Identify which cell holds the provided text, then report its (x, y) central coordinate. 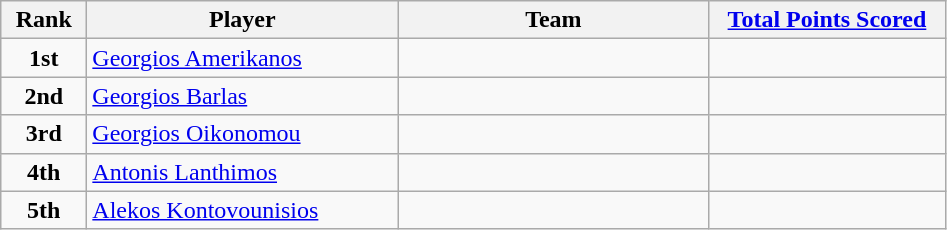
Antonis Lanthimos (242, 172)
Georgios Barlas (242, 96)
1st (44, 58)
3rd (44, 134)
Georgios Oikonomou (242, 134)
5th (44, 210)
Team (554, 20)
Alekos Kontovounisios (242, 210)
Total Points Scored (827, 20)
Rank (44, 20)
4th (44, 172)
Player (242, 20)
2nd (44, 96)
Georgios Amerikanos (242, 58)
